Provide the [x, y] coordinate of the cell's center where the given text is located.  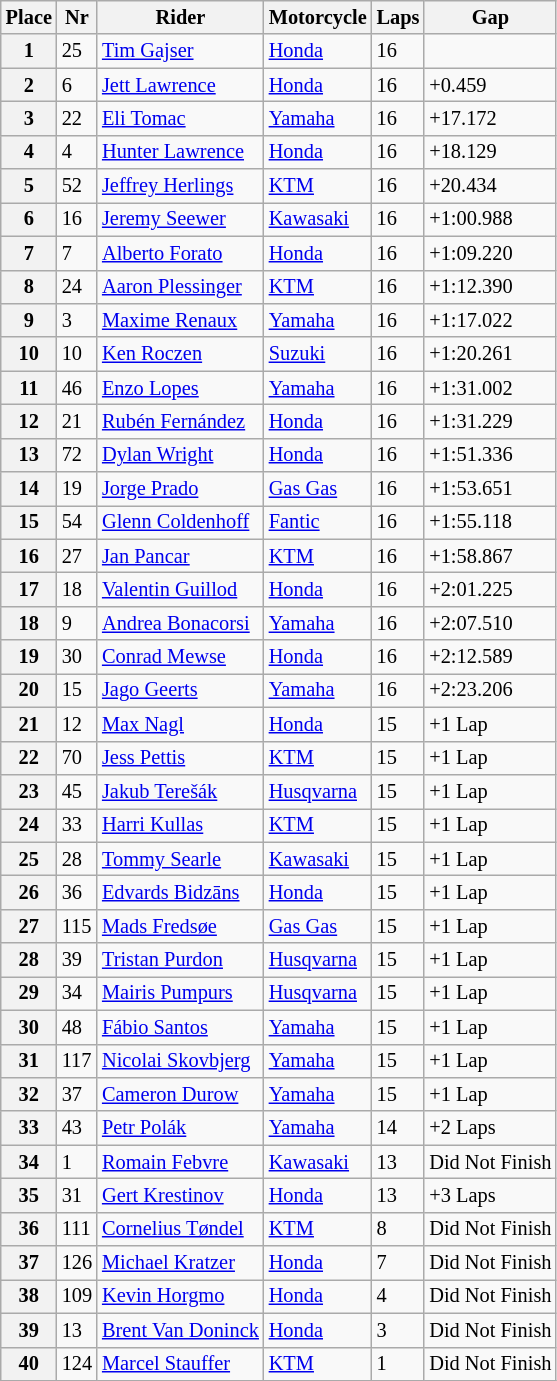
Glenn Coldenhoff [180, 522]
Tim Gajser [180, 51]
Cornelius Tøndel [180, 1229]
+0.459 [490, 85]
Maxime Renaux [180, 320]
Harri Kullas [180, 825]
+1:17.022 [490, 320]
Edvards Bidzāns [180, 892]
Alberto Forato [180, 253]
+2:01.225 [490, 589]
26 [29, 892]
11 [29, 388]
Rubén Fernández [180, 421]
Cameron Durow [180, 1094]
Jakub Terešák [180, 791]
70 [77, 758]
+1:55.118 [490, 522]
Tristan Purdon [180, 960]
Suzuki [318, 354]
Conrad Mewse [180, 657]
Jett Lawrence [180, 85]
23 [29, 791]
Max Nagl [180, 724]
32 [29, 1094]
126 [77, 1263]
38 [29, 1296]
109 [77, 1296]
+2:07.510 [490, 623]
35 [29, 1195]
Jess Pettis [180, 758]
+1:51.336 [490, 455]
45 [77, 791]
Aaron Plessinger [180, 287]
Romain Febvre [180, 1162]
+1:31.229 [490, 421]
Valentin Guillod [180, 589]
Michael Kratzer [180, 1263]
+18.129 [490, 152]
29 [29, 993]
Tommy Searle [180, 859]
20 [29, 690]
+20.434 [490, 186]
+3 Laps [490, 1195]
5 [29, 186]
+1:53.651 [490, 489]
Nr [77, 17]
Gap [490, 17]
Ken Roczen [180, 354]
Marcel Stauffer [180, 1364]
Mads Fredsøe [180, 926]
117 [77, 1061]
Nicolai Skovbjerg [180, 1061]
Place [29, 17]
Hunter Lawrence [180, 152]
Jorge Prado [180, 489]
Fantic [318, 522]
Enzo Lopes [180, 388]
111 [77, 1229]
+2 Laps [490, 1128]
Laps [398, 17]
124 [77, 1364]
Motorcycle [318, 17]
Eli Tomac [180, 118]
72 [77, 455]
+1:58.867 [490, 556]
115 [77, 926]
Petr Polák [180, 1128]
43 [77, 1128]
Kevin Horgmo [180, 1296]
+1:12.390 [490, 287]
+1:31.002 [490, 388]
+2:23.206 [490, 690]
Jago Geerts [180, 690]
Jeremy Seewer [180, 219]
Fábio Santos [180, 1027]
17 [29, 589]
40 [29, 1364]
52 [77, 186]
+17.172 [490, 118]
Andrea Bonacorsi [180, 623]
+2:12.589 [490, 657]
46 [77, 388]
Brent Van Doninck [180, 1330]
54 [77, 522]
+1:00.988 [490, 219]
+1:20.261 [490, 354]
Gert Krestinov [180, 1195]
48 [77, 1027]
+1:09.220 [490, 253]
Jan Pancar [180, 556]
Jeffrey Herlings [180, 186]
2 [29, 85]
Dylan Wright [180, 455]
Mairis Pumpurs [180, 993]
Rider [180, 17]
